Provide the (x, y) coordinate of the cell's center where the given text is located.  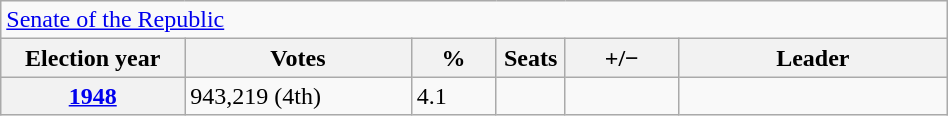
1948 (93, 96)
Votes (298, 58)
% (454, 58)
Election year (93, 58)
+/− (622, 58)
4.1 (454, 96)
Leader (812, 58)
943,219 (4th) (298, 96)
Seats (530, 58)
Senate of the Republic (474, 20)
